Return (X, Y) of the center of cell containing provided text 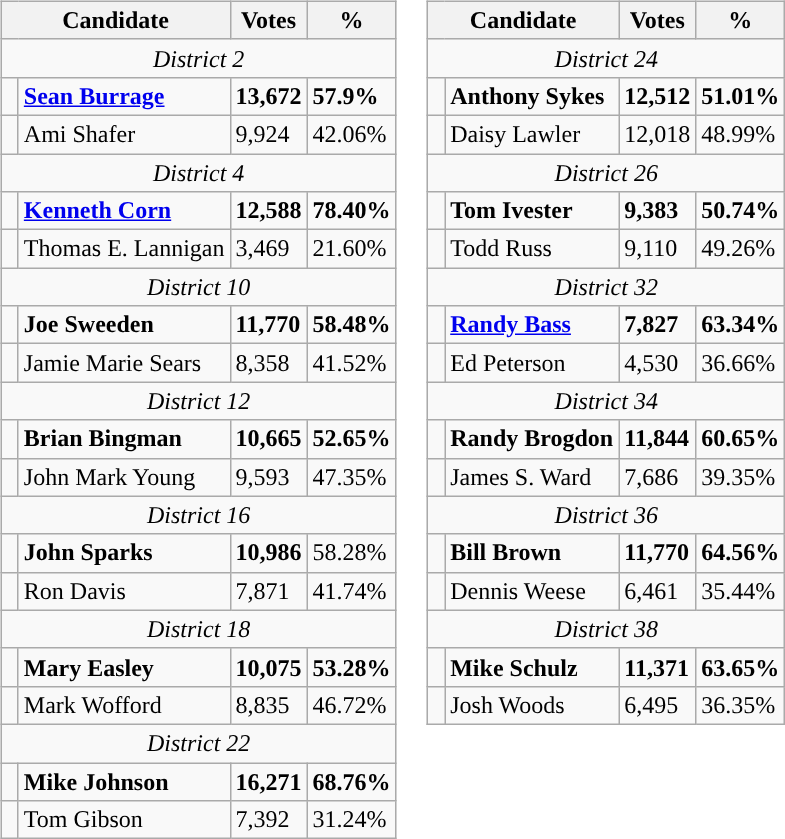
63.34% (740, 325)
78.40% (352, 211)
James S. Ward (532, 477)
7,827 (658, 325)
9,924 (268, 134)
Tom Gibson (124, 820)
60.65% (740, 439)
Mike Johnson (124, 781)
21.60% (352, 249)
Thomas E. Lannigan (124, 249)
Brian Bingman (124, 439)
John Mark Young (124, 477)
Ami Shafer (124, 134)
41.74% (352, 591)
11,371 (658, 667)
Todd Russ (532, 249)
12,588 (268, 211)
57.9% (352, 96)
46.72% (352, 705)
39.35% (740, 477)
47.35% (352, 477)
District 32 (606, 287)
9,593 (268, 477)
10,986 (268, 553)
7,871 (268, 591)
Mary Easley (124, 667)
Randy Bass (532, 325)
36.66% (740, 363)
Josh Woods (532, 705)
Bill Brown (532, 553)
Daisy Lawler (532, 134)
35.44% (740, 591)
Joe Sweeden (124, 325)
51.01% (740, 96)
8,835 (268, 705)
District 34 (606, 401)
3,469 (268, 249)
6,461 (658, 591)
John Sparks (124, 553)
36.35% (740, 705)
4,530 (658, 363)
District 22 (198, 743)
District 26 (606, 173)
Ed Peterson (532, 363)
Mike Schulz (532, 667)
Tom Ivester (532, 211)
50.74% (740, 211)
53.28% (352, 667)
District 36 (606, 515)
6,495 (658, 705)
42.06% (352, 134)
7,392 (268, 820)
Randy Brogdon (532, 439)
8,358 (268, 363)
41.52% (352, 363)
11,844 (658, 439)
Dennis Weese (532, 591)
District 2 (198, 58)
31.24% (352, 820)
9,110 (658, 249)
52.65% (352, 439)
10,075 (268, 667)
48.99% (740, 134)
12,512 (658, 96)
Kenneth Corn (124, 211)
68.76% (352, 781)
63.65% (740, 667)
District 4 (198, 173)
Anthony Sykes (532, 96)
64.56% (740, 553)
District 12 (198, 401)
9,383 (658, 211)
49.26% (740, 249)
Jamie Marie Sears (124, 363)
16,271 (268, 781)
13,672 (268, 96)
12,018 (658, 134)
58.28% (352, 553)
58.48% (352, 325)
District 38 (606, 629)
10,665 (268, 439)
Ron Davis (124, 591)
District 10 (198, 287)
District 18 (198, 629)
Sean Burrage (124, 96)
7,686 (658, 477)
District 16 (198, 515)
Mark Wofford (124, 705)
District 24 (606, 58)
